Return (x, y) of the center of cell containing provided text 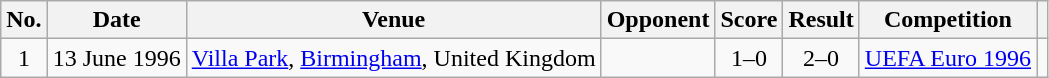
2–0 (821, 58)
No. (24, 20)
UEFA Euro 1996 (948, 58)
Score (749, 20)
Date (116, 20)
13 June 1996 (116, 58)
Competition (948, 20)
Opponent (658, 20)
Venue (394, 20)
Villa Park, Birmingham, United Kingdom (394, 58)
Result (821, 20)
1–0 (749, 58)
1 (24, 58)
